Output the (X, Y) coordinate of the center of the cell containing the given text.  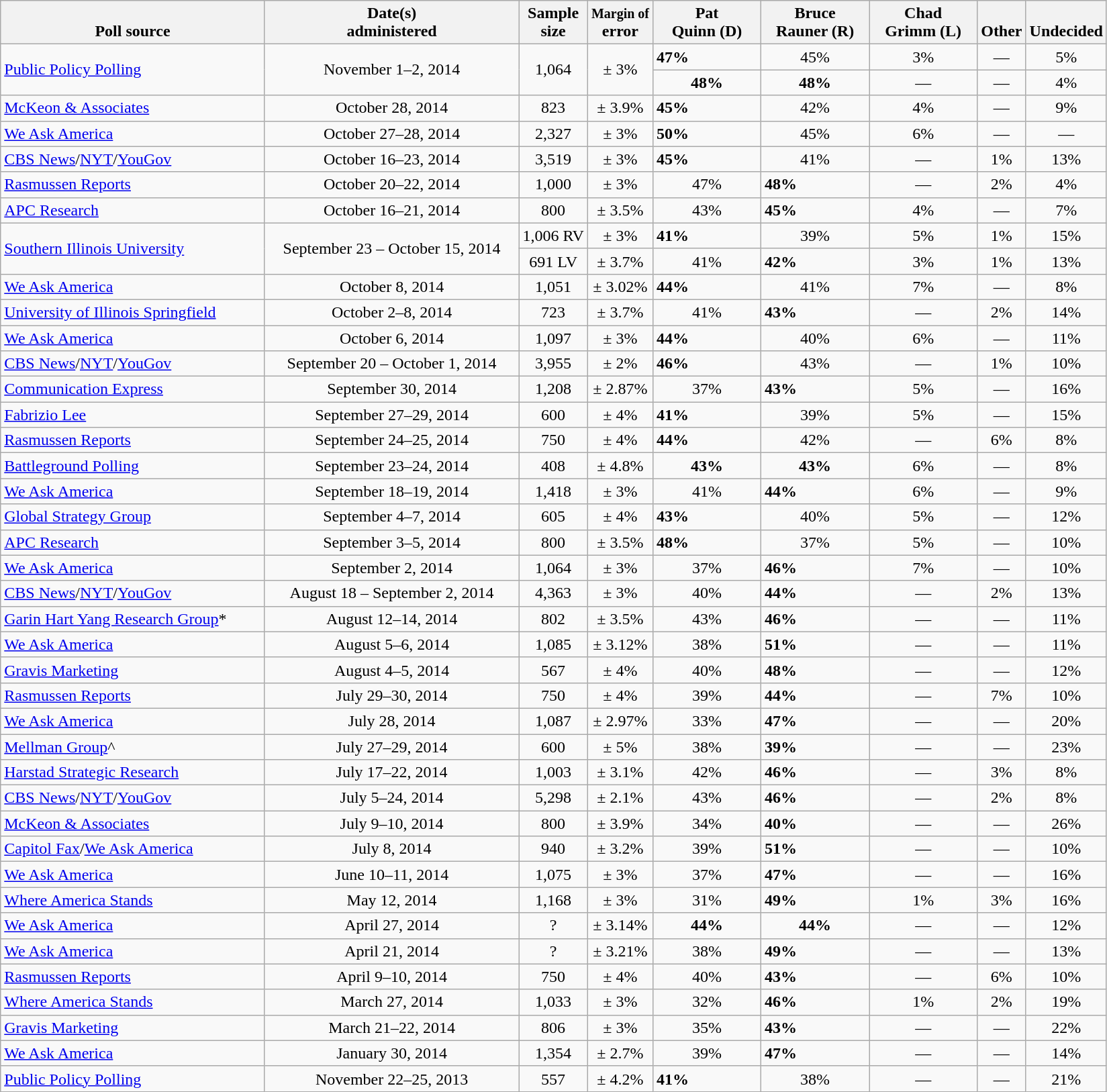
± 4.8% (620, 466)
August 5–6, 2014 (392, 644)
January 30, 2014 (392, 1053)
Capitol Fax/We Ask America (133, 849)
823 (553, 108)
1,003 (553, 773)
August 18 – September 2, 2014 (392, 593)
ChadGrimm (L) (924, 23)
1,097 (553, 338)
± 5% (620, 747)
± 3.02% (620, 287)
September 23 – October 15, 2014 (392, 248)
Date(s)administered (392, 23)
Battleground Polling (133, 466)
July 17–22, 2014 (392, 773)
± 4.2% (620, 1079)
Undecided (1066, 23)
1,085 (553, 644)
October 20–22, 2014 (392, 185)
March 21–22, 2014 (392, 1028)
26% (1066, 824)
34% (706, 824)
April 21, 2014 (392, 951)
31% (706, 900)
20% (1066, 721)
± 2.1% (620, 798)
July 9–10, 2014 (392, 824)
July 8, 2014 (392, 849)
± 3.1% (620, 773)
October 8, 2014 (392, 287)
May 12, 2014 (392, 900)
October 16–23, 2014 (392, 159)
3,955 (553, 364)
September 30, 2014 (392, 389)
September 18–19, 2014 (392, 491)
1,418 (553, 491)
1,075 (553, 875)
August 12–14, 2014 (392, 619)
802 (553, 619)
September 24–25, 2014 (392, 440)
1,354 (553, 1053)
Communication Express (133, 389)
723 (553, 312)
Garin Hart Yang Research Group* (133, 619)
Samplesize (553, 23)
September 23–24, 2014 (392, 466)
408 (553, 466)
September 20 – October 1, 2014 (392, 364)
3,519 (553, 159)
22% (1066, 1028)
557 (553, 1079)
October 16–21, 2014 (392, 210)
Global Strategy Group (133, 517)
567 (553, 670)
605 (553, 517)
Harstad Strategic Research (133, 773)
April 9–10, 2014 (392, 977)
October 28, 2014 (392, 108)
September 27–29, 2014 (392, 415)
2,327 (553, 134)
July 28, 2014 (392, 721)
Fabrizio Lee (133, 415)
± 3.12% (620, 644)
1,033 (553, 1002)
1,000 (553, 185)
October 2–8, 2014 (392, 312)
PatQuinn (D) (706, 23)
April 27, 2014 (392, 926)
± 2% (620, 364)
September 3–5, 2014 (392, 542)
1,006 RV (553, 236)
1,168 (553, 900)
Other (1002, 23)
± 2.97% (620, 721)
July 27–29, 2014 (392, 747)
691 LV (553, 261)
University of Illinois Springfield (133, 312)
August 4–5, 2014 (392, 670)
September 2, 2014 (392, 568)
October 27–28, 2014 (392, 134)
March 27, 2014 (392, 1002)
32% (706, 1002)
33% (706, 721)
BruceRauner (R) (815, 23)
October 6, 2014 (392, 338)
± 3.14% (620, 926)
5,298 (553, 798)
1,087 (553, 721)
940 (553, 849)
35% (706, 1028)
21% (1066, 1079)
July 5–24, 2014 (392, 798)
806 (553, 1028)
19% (1066, 1002)
± 3.21% (620, 951)
Margin oferror (620, 23)
± 2.7% (620, 1053)
Poll source (133, 23)
Mellman Group^ (133, 747)
± 2.87% (620, 389)
November 1–2, 2014 (392, 70)
Southern Illinois University (133, 248)
September 4–7, 2014 (392, 517)
July 29–30, 2014 (392, 695)
23% (1066, 747)
50% (706, 134)
1,208 (553, 389)
4,363 (553, 593)
1,051 (553, 287)
November 22–25, 2013 (392, 1079)
June 10–11, 2014 (392, 875)
± 3.2% (620, 849)
